Provide the [x, y] coordinate of the cell's center where the given text is located.  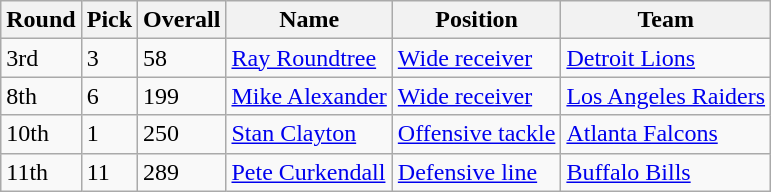
11 [109, 172]
Offensive tackle [476, 134]
Atlanta Falcons [666, 134]
Position [476, 20]
199 [182, 96]
289 [182, 172]
Los Angeles Raiders [666, 96]
Stan Clayton [309, 134]
11th [41, 172]
10th [41, 134]
Round [41, 20]
3rd [41, 58]
Detroit Lions [666, 58]
58 [182, 58]
Defensive line [476, 172]
Team [666, 20]
Pete Curkendall [309, 172]
Pick [109, 20]
Mike Alexander [309, 96]
Ray Roundtree [309, 58]
8th [41, 96]
6 [109, 96]
1 [109, 134]
3 [109, 58]
Name [309, 20]
Overall [182, 20]
Buffalo Bills [666, 172]
250 [182, 134]
